Locate the cell with the specified text and output its (x, y) center coordinate. 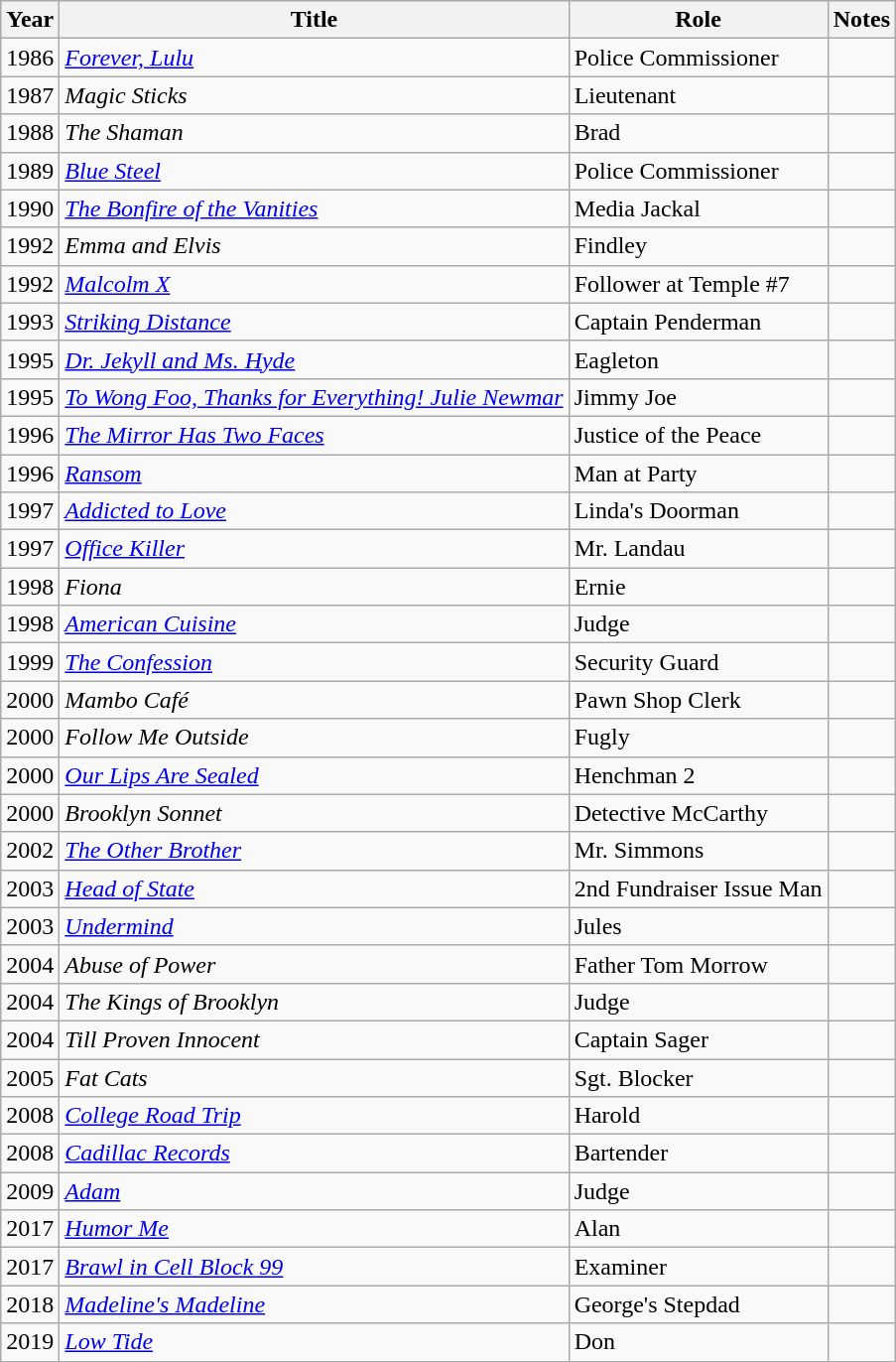
Fugly (699, 738)
Cadillac Records (314, 1154)
Follower at Temple #7 (699, 284)
Justice of the Peace (699, 435)
Malcolm X (314, 284)
Mr. Simmons (699, 851)
2019 (30, 1342)
The Shaman (314, 133)
2nd Fundraiser Issue Man (699, 888)
The Bonfire of the Vanities (314, 208)
2009 (30, 1191)
Fat Cats (314, 1077)
Don (699, 1342)
College Road Trip (314, 1116)
Mr. Landau (699, 549)
Brooklyn Sonnet (314, 813)
2002 (30, 851)
Media Jackal (699, 208)
Striking Distance (314, 322)
1989 (30, 171)
Alan (699, 1229)
2005 (30, 1077)
Forever, Lulu (314, 58)
Emma and Elvis (314, 246)
Follow Me Outside (314, 738)
Magic Sticks (314, 95)
The Other Brother (314, 851)
1990 (30, 208)
Our Lips Are Sealed (314, 775)
Title (314, 20)
Linda's Doorman (699, 511)
Jimmy Joe (699, 397)
Henchman 2 (699, 775)
Year (30, 20)
Mambo Café (314, 700)
Role (699, 20)
1993 (30, 322)
Madeline's Madeline (314, 1304)
Eagleton (699, 359)
Fiona (314, 587)
Blue Steel (314, 171)
George's Stepdad (699, 1304)
Brad (699, 133)
The Mirror Has Two Faces (314, 435)
Adam (314, 1191)
American Cuisine (314, 624)
Examiner (699, 1267)
Lieutenant (699, 95)
Man at Party (699, 474)
Harold (699, 1116)
1987 (30, 95)
Father Tom Morrow (699, 964)
Pawn Shop Clerk (699, 700)
Dr. Jekyll and Ms. Hyde (314, 359)
The Kings of Brooklyn (314, 1002)
Head of State (314, 888)
Undermind (314, 926)
The Confession (314, 662)
Brawl in Cell Block 99 (314, 1267)
1999 (30, 662)
1988 (30, 133)
Bartender (699, 1154)
Sgt. Blocker (699, 1077)
Ransom (314, 474)
2018 (30, 1304)
1986 (30, 58)
Ernie (699, 587)
Captain Penderman (699, 322)
Notes (861, 20)
Abuse of Power (314, 964)
Findley (699, 246)
Detective McCarthy (699, 813)
Till Proven Innocent (314, 1039)
Low Tide (314, 1342)
To Wong Foo, Thanks for Everything! Julie Newmar (314, 397)
Addicted to Love (314, 511)
Jules (699, 926)
Captain Sager (699, 1039)
Office Killer (314, 549)
Security Guard (699, 662)
Humor Me (314, 1229)
